Search for the cell housing the specified text and yield its [x, y] center coordinate. 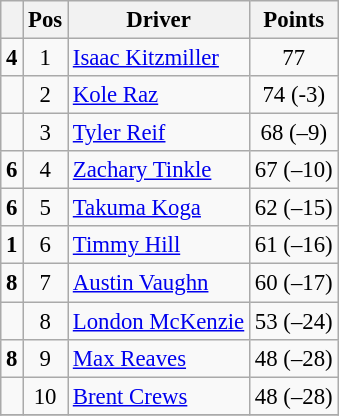
Takuma Koga [159, 208]
7 [46, 283]
2 [46, 95]
61 (–16) [294, 245]
60 (–17) [294, 283]
62 (–15) [294, 208]
68 (–9) [294, 133]
Timmy Hill [159, 245]
9 [46, 358]
10 [46, 396]
67 (–10) [294, 170]
Zachary Tinkle [159, 170]
74 (-3) [294, 95]
Kole Raz [159, 95]
Max Reaves [159, 358]
Points [294, 20]
3 [46, 133]
Pos [46, 20]
London McKenzie [159, 321]
Brent Crews [159, 396]
53 (–24) [294, 321]
5 [46, 208]
Tyler Reif [159, 133]
Isaac Kitzmiller [159, 58]
Austin Vaughn [159, 283]
77 [294, 58]
Driver [159, 20]
